Provide the (x, y) coordinate of the cell's center where the given text is located.  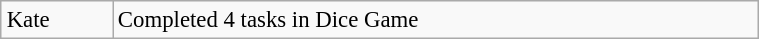
Kate (56, 20)
Completed 4 tasks in Dice Game (436, 20)
